Detect which cell encompasses the target text, then output its (X, Y) center coordinate. 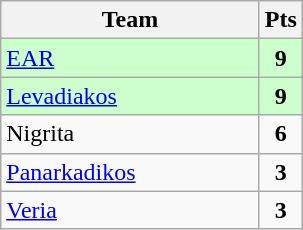
Nigrita (130, 134)
Veria (130, 210)
Pts (280, 20)
6 (280, 134)
Panarkadikos (130, 172)
EAR (130, 58)
Team (130, 20)
Levadiakos (130, 96)
